Scan for the cell matching the given text and deliver its (x, y) coordinate at center. 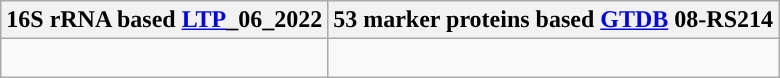
53 marker proteins based GTDB 08-RS214 (554, 20)
16S rRNA based LTP_06_2022 (164, 20)
